From the cell containing the given text, extract its center point as (x, y) coordinate. 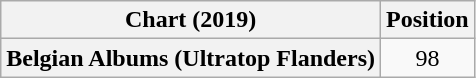
Position (428, 20)
Chart (2019) (191, 20)
98 (428, 58)
Belgian Albums (Ultratop Flanders) (191, 58)
